Search for the cell housing the specified text and yield its (X, Y) center coordinate. 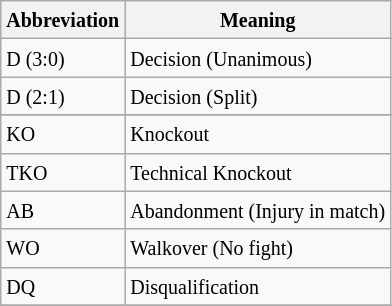
Abbreviation (63, 20)
Technical Knockout (258, 172)
Knockout (258, 134)
DQ (63, 286)
Walkover (No fight) (258, 248)
D (2:1) (63, 96)
Disqualification (258, 286)
Meaning (258, 20)
WO (63, 248)
AB (63, 210)
Abandonment (Injury in match) (258, 210)
D (3:0) (63, 58)
TKO (63, 172)
KO (63, 134)
Decision (Split) (258, 96)
Decision (Unanimous) (258, 58)
